Extract the [x, y] coordinate from the center of the cell holding the provided text.  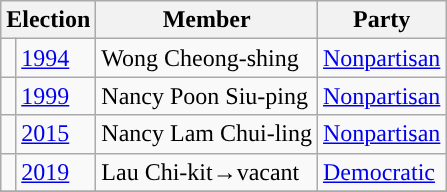
2015 [56, 134]
Nancy Poon Siu-ping [207, 96]
1999 [56, 96]
Nancy Lam Chui-ling [207, 134]
1994 [56, 58]
Member [207, 20]
2019 [56, 172]
Democratic [382, 172]
Wong Cheong-shing [207, 58]
Election [48, 20]
Party [382, 20]
Lau Chi-kit→vacant [207, 172]
